Identify which cell holds the provided text, then report its (x, y) central coordinate. 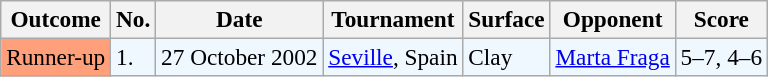
1. (134, 57)
Tournament (393, 19)
Marta Fraga (612, 57)
Date (240, 19)
Score (721, 19)
No. (134, 19)
Runner-up (56, 57)
Seville, Spain (393, 57)
Surface (506, 19)
Clay (506, 57)
Outcome (56, 19)
27 October 2002 (240, 57)
5–7, 4–6 (721, 57)
Opponent (612, 19)
